Pinpoint the cell where the given text exists, returning its (x, y) midpoint coordinate. 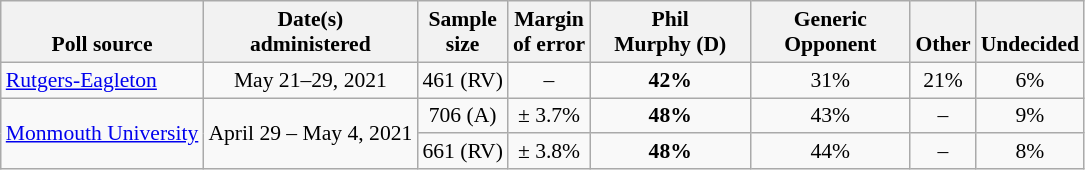
May 21–29, 2021 (310, 80)
Rutgers-Eagleton (102, 80)
706 (A) (462, 116)
43% (830, 116)
GenericOpponent (830, 32)
6% (1030, 80)
April 29 – May 4, 2021 (310, 134)
Other (942, 32)
44% (830, 152)
42% (670, 80)
9% (1030, 116)
Date(s)administered (310, 32)
Monmouth University (102, 134)
31% (830, 80)
Undecided (1030, 32)
461 (RV) (462, 80)
Poll source (102, 32)
Samplesize (462, 32)
21% (942, 80)
Marginof error (549, 32)
± 3.8% (549, 152)
± 3.7% (549, 116)
661 (RV) (462, 152)
8% (1030, 152)
PhilMurphy (D) (670, 32)
